Return [X, Y] of the center of cell containing provided text 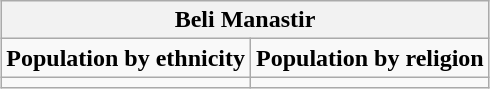
Population by ethnicity [126, 58]
Population by religion [370, 58]
Beli Manastir [245, 20]
